Provide the [x, y] coordinate of the cell's center where the given text is located.  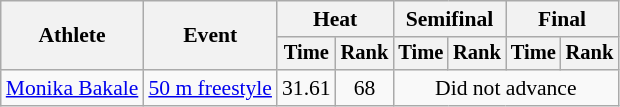
Did not advance [506, 88]
Event [210, 36]
50 m freestyle [210, 88]
Semifinal [449, 19]
Heat [335, 19]
31.61 [306, 88]
68 [365, 88]
Final [562, 19]
Monika Bakale [72, 88]
Athlete [72, 36]
